Determine the [x, y] coordinate at the center of the cell enclosing the given text.  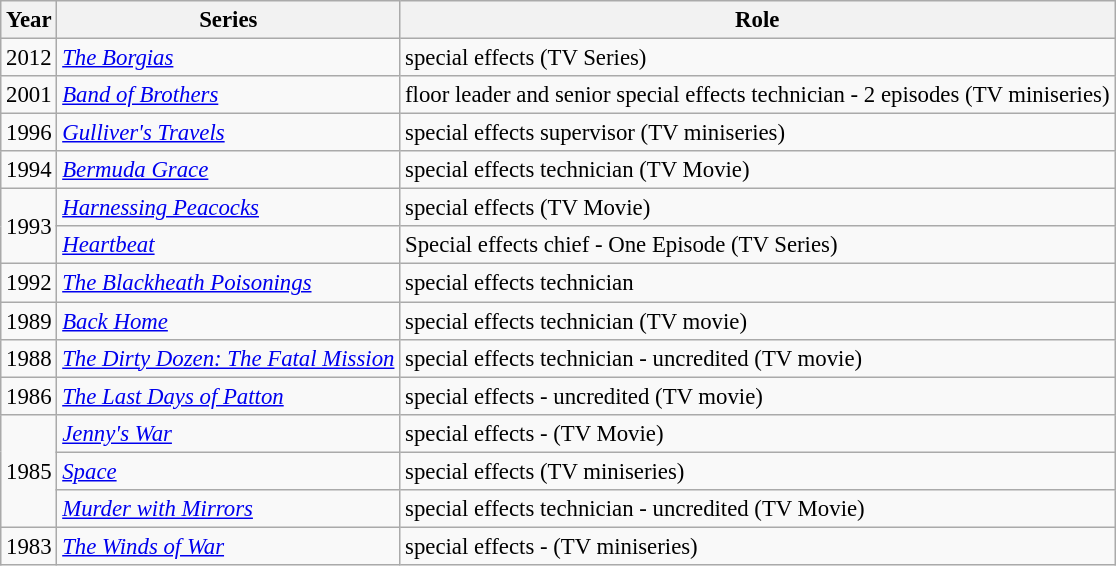
Series [228, 20]
2001 [29, 95]
1983 [29, 546]
The Blackheath Poisonings [228, 283]
special effects (TV Movie) [758, 208]
special effects - (TV Movie) [758, 433]
1989 [29, 321]
Year [29, 20]
special effects technician [758, 283]
The Dirty Dozen: The Fatal Mission [228, 358]
special effects (TV Series) [758, 58]
Heartbeat [228, 245]
The Winds of War [228, 546]
2012 [29, 58]
special effects technician - uncredited (TV Movie) [758, 509]
Jenny's War [228, 433]
Bermuda Grace [228, 170]
Gulliver's Travels [228, 133]
special effects - (TV miniseries) [758, 546]
1993 [29, 226]
1994 [29, 170]
special effects technician - uncredited (TV movie) [758, 358]
special effects technician (TV Movie) [758, 170]
special effects supervisor (TV miniseries) [758, 133]
1985 [29, 470]
special effects technician (TV movie) [758, 321]
1996 [29, 133]
special effects - uncredited (TV movie) [758, 396]
Murder with Mirrors [228, 509]
special effects (TV miniseries) [758, 471]
Space [228, 471]
1988 [29, 358]
Back Home [228, 321]
Band of Brothers [228, 95]
Special effects chief - One Episode (TV Series) [758, 245]
The Last Days of Patton [228, 396]
floor leader and senior special effects technician - 2 episodes (TV miniseries) [758, 95]
1986 [29, 396]
The Borgias [228, 58]
Role [758, 20]
Harnessing Peacocks [228, 208]
1992 [29, 283]
